Search for the cell housing the specified text and yield its (X, Y) center coordinate. 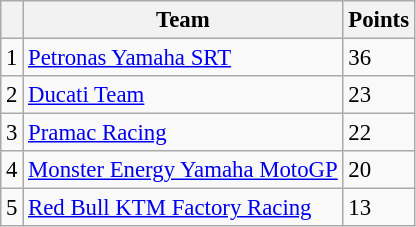
23 (378, 95)
3 (12, 133)
1 (12, 58)
13 (378, 208)
Pramac Racing (183, 133)
2 (12, 95)
Petronas Yamaha SRT (183, 58)
Ducati Team (183, 95)
20 (378, 170)
Team (183, 20)
22 (378, 133)
Points (378, 20)
Red Bull KTM Factory Racing (183, 208)
36 (378, 58)
4 (12, 170)
Monster Energy Yamaha MotoGP (183, 170)
5 (12, 208)
